Locate the cell with the specified text and output its [X, Y] center coordinate. 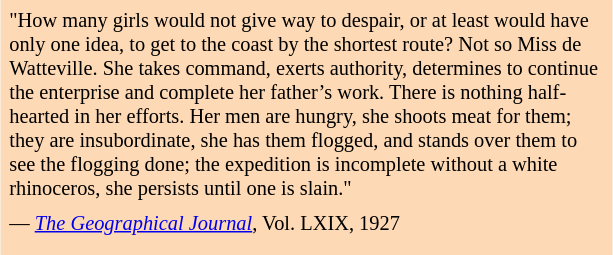
― The Geographical Journal, Vol. LXIX, 1927 [306, 224]
